Find where the given text appears and provide that cell's center as [X, Y] coordinate. 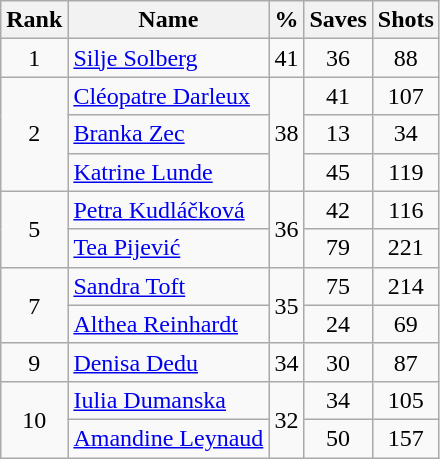
35 [286, 305]
13 [338, 134]
Sandra Toft [168, 286]
116 [406, 210]
75 [338, 286]
30 [338, 362]
Rank [34, 20]
9 [34, 362]
221 [406, 248]
7 [34, 305]
24 [338, 324]
Name [168, 20]
Shots [406, 20]
105 [406, 400]
42 [338, 210]
Saves [338, 20]
69 [406, 324]
79 [338, 248]
107 [406, 96]
2 [34, 134]
Althea Reinhardt [168, 324]
5 [34, 229]
157 [406, 438]
Cléopatre Darleux [168, 96]
119 [406, 172]
Iulia Dumanska [168, 400]
10 [34, 419]
Katrine Lunde [168, 172]
214 [406, 286]
% [286, 20]
87 [406, 362]
Amandine Leynaud [168, 438]
45 [338, 172]
32 [286, 419]
38 [286, 134]
Petra Kudláčková [168, 210]
Denisa Dedu [168, 362]
Branka Zec [168, 134]
Silje Solberg [168, 58]
1 [34, 58]
50 [338, 438]
Tea Pijević [168, 248]
88 [406, 58]
